Output the (X, Y) coordinate of the center of the cell containing the given text.  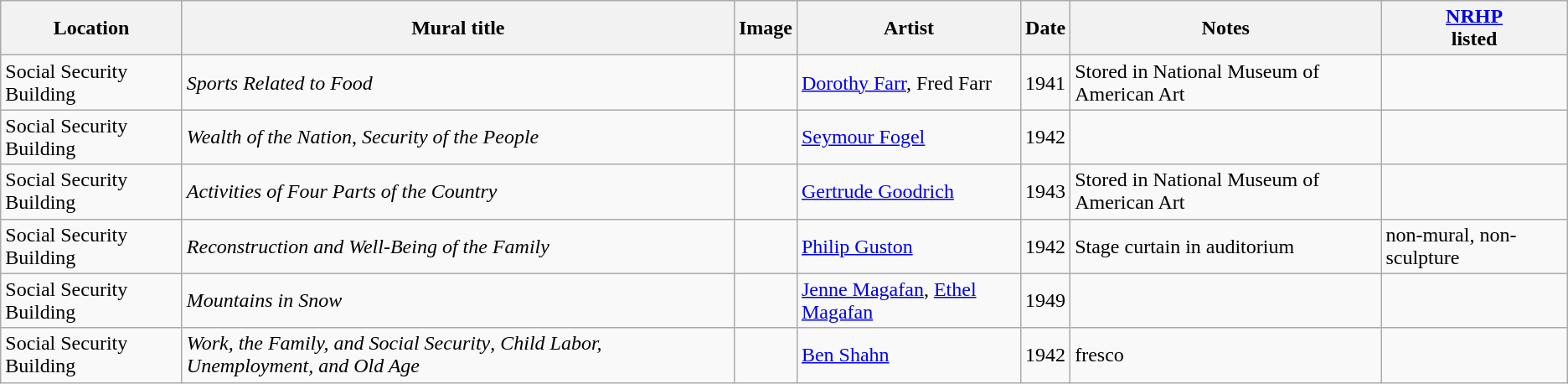
Location (92, 29)
Activities of Four Parts of the Country (457, 191)
Jenne Magafan, Ethel Magafan (908, 300)
Ben Shahn (908, 355)
Reconstruction and Well-Being of the Family (457, 246)
Artist (908, 29)
Work, the Family, and Social Security, Child Labor, Unemployment, and Old Age (457, 355)
Dorothy Farr, Fred Farr (908, 82)
Date (1045, 29)
Mural title (457, 29)
fresco (1226, 355)
Notes (1226, 29)
Philip Guston (908, 246)
Seymour Fogel (908, 138)
Mountains in Snow (457, 300)
non-mural, non-sculpture (1474, 246)
Gertrude Goodrich (908, 191)
Image (766, 29)
Stage curtain in auditorium (1226, 246)
NRHPlisted (1474, 29)
1941 (1045, 82)
Sports Related to Food (457, 82)
1949 (1045, 300)
1943 (1045, 191)
Wealth of the Nation, Security of the People (457, 138)
